Provide the (x, y) coordinate of the cell's center where the given text is located.  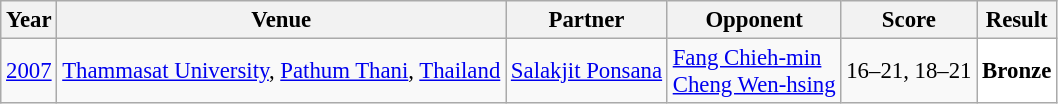
Venue (282, 20)
2007 (29, 72)
Thammasat University, Pathum Thani, Thailand (282, 72)
Bronze (1017, 72)
Year (29, 20)
Score (909, 20)
Result (1017, 20)
16–21, 18–21 (909, 72)
Fang Chieh-min Cheng Wen-hsing (754, 72)
Partner (587, 20)
Salakjit Ponsana (587, 72)
Opponent (754, 20)
